From the cell containing the given text, extract its center point as (x, y) coordinate. 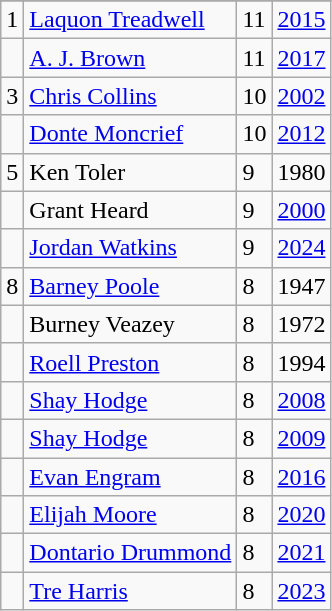
Tre Harris (130, 591)
Chris Collins (130, 96)
1947 (302, 286)
Laquon Treadwell (130, 20)
2020 (302, 515)
2021 (302, 553)
2008 (302, 400)
1972 (302, 324)
Ken Toler (130, 172)
2000 (302, 210)
3 (12, 96)
Elijah Moore (130, 515)
Burney Veazey (130, 324)
2002 (302, 96)
Barney Poole (130, 286)
2017 (302, 58)
2023 (302, 591)
2009 (302, 438)
1980 (302, 172)
5 (12, 172)
A. J. Brown (130, 58)
Jordan Watkins (130, 248)
Roell Preston (130, 362)
2016 (302, 477)
2015 (302, 20)
1994 (302, 362)
2024 (302, 248)
2012 (302, 134)
Grant Heard (130, 210)
1 (12, 20)
Dontario Drummond (130, 553)
Donte Moncrief (130, 134)
Evan Engram (130, 477)
